Provide the [X, Y] coordinate of the cell's center where the given text is located.  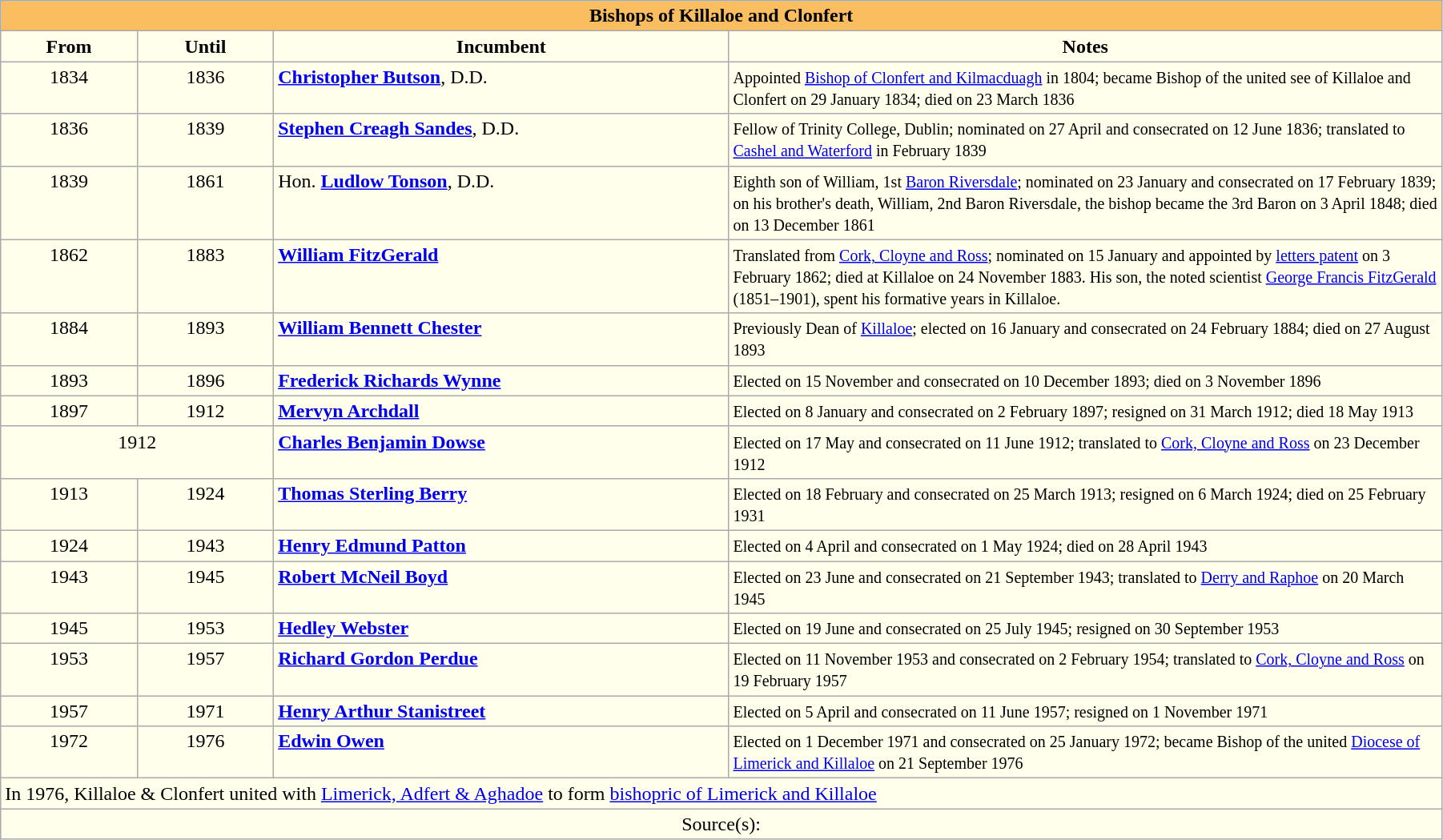
From [69, 46]
Elected on 23 June and consecrated on 21 September 1943; translated to Derry and Raphoe on 20 March 1945 [1085, 586]
Until [205, 46]
Robert McNeil Boyd [501, 586]
Hon. Ludlow Tonson, D.D. [501, 203]
Source(s): [721, 824]
Hedley Webster [501, 629]
Mervyn Archdall [501, 411]
1834 [69, 88]
William Bennett Chester [501, 340]
Elected on 1 December 1971 and consecrated on 25 January 1972; became Bishop of the united Diocese of Limerick and Killaloe on 21 September 1976 [1085, 753]
1896 [205, 380]
Elected on 5 April and consecrated on 11 June 1957; resigned on 1 November 1971 [1085, 711]
1884 [69, 340]
Christopher Butson, D.D. [501, 88]
1862 [69, 276]
Elected on 8 January and consecrated on 2 February 1897; resigned on 31 March 1912; died 18 May 1913 [1085, 411]
Elected on 15 November and consecrated on 10 December 1893; died on 3 November 1896 [1085, 380]
1897 [69, 411]
Thomas Sterling Berry [501, 504]
Richard Gordon Perdue [501, 669]
Elected on 11 November 1953 and consecrated on 2 February 1954; translated to Cork, Cloyne and Ross on 19 February 1957 [1085, 669]
Elected on 17 May and consecrated on 11 June 1912; translated to Cork, Cloyne and Ross on 23 December 1912 [1085, 452]
Charles Benjamin Dowse [501, 452]
Incumbent [501, 46]
Edwin Owen [501, 753]
Stephen Creagh Sandes, D.D. [501, 139]
William FitzGerald [501, 276]
Henry Arthur Stanistreet [501, 711]
In 1976, Killaloe & Clonfert united with Limerick, Adfert & Aghadoe to form bishopric of Limerick and Killaloe [721, 794]
1861 [205, 203]
Previously Dean of Killaloe; elected on 16 January and consecrated on 24 February 1884; died on 27 August 1893 [1085, 340]
1976 [205, 753]
Henry Edmund Patton [501, 545]
Elected on 4 April and consecrated on 1 May 1924; died on 28 April 1943 [1085, 545]
1883 [205, 276]
Elected on 19 June and consecrated on 25 July 1945; resigned on 30 September 1953 [1085, 629]
1972 [69, 753]
Frederick Richards Wynne [501, 380]
1913 [69, 504]
Notes [1085, 46]
Bishops of Killaloe and Clonfert [721, 16]
Elected on 18 February and consecrated on 25 March 1913; resigned on 6 March 1924; died on 25 February 1931 [1085, 504]
Fellow of Trinity College, Dublin; nominated on 27 April and consecrated on 12 June 1836; translated to Cashel and Waterford in February 1839 [1085, 139]
1971 [205, 711]
